Identify which cell holds the provided text, then report its [X, Y] central coordinate. 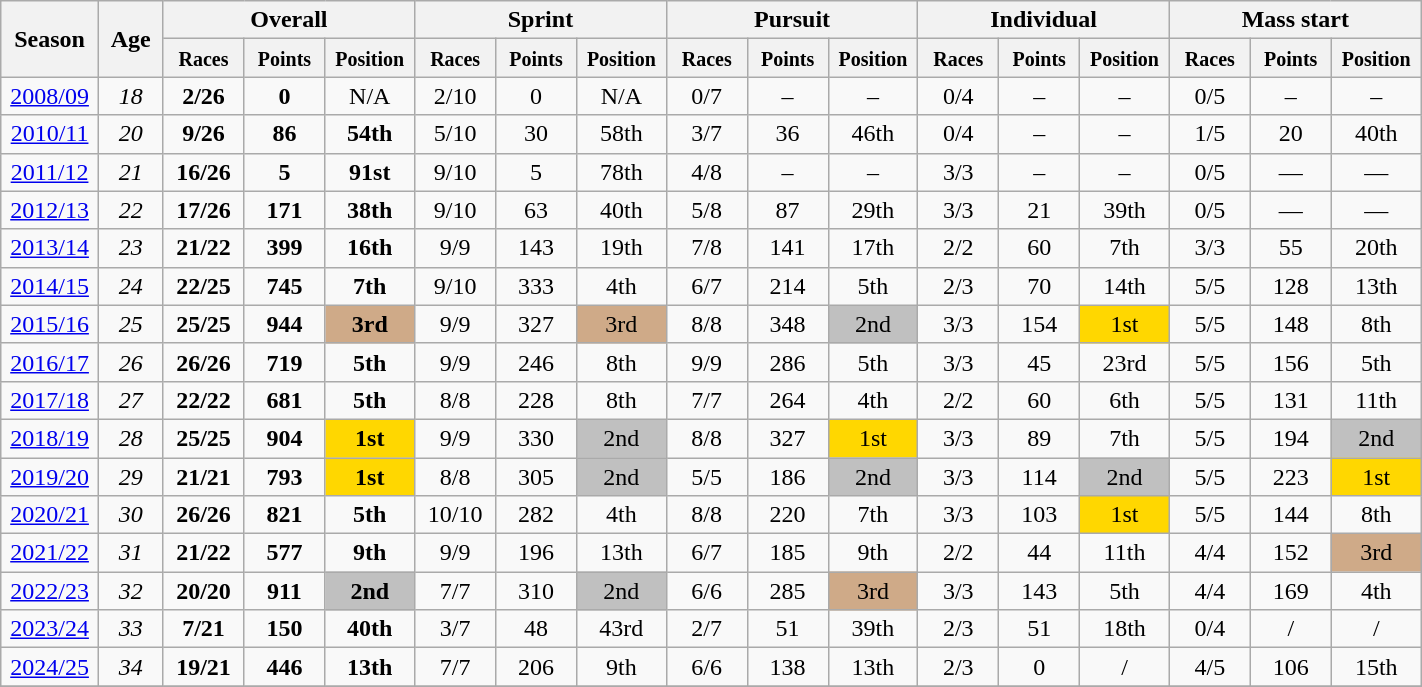
719 [284, 362]
5/10 [456, 134]
87 [788, 210]
Mass start [1295, 20]
171 [284, 210]
29th [873, 210]
25 [130, 324]
70 [1040, 286]
2017/18 [50, 400]
282 [536, 515]
34 [130, 667]
220 [788, 515]
21/21 [204, 477]
152 [1290, 553]
Age [130, 39]
18 [130, 96]
141 [788, 248]
Sprint [541, 20]
78th [621, 172]
246 [536, 362]
0/7 [706, 96]
2012/13 [50, 210]
9/26 [204, 134]
18th [1125, 629]
7/21 [204, 629]
22 [130, 210]
228 [536, 400]
2024/25 [50, 667]
4/5 [1210, 667]
131 [1290, 400]
2020/21 [50, 515]
745 [284, 286]
91st [370, 172]
4/8 [706, 172]
128 [1290, 286]
63 [536, 210]
23rd [1125, 362]
305 [536, 477]
2011/12 [50, 172]
206 [536, 667]
38th [370, 210]
86 [284, 134]
44 [1040, 553]
264 [788, 400]
185 [788, 553]
27 [130, 400]
10/10 [456, 515]
138 [788, 667]
103 [1040, 515]
2/26 [204, 96]
333 [536, 286]
793 [284, 477]
821 [284, 515]
2018/19 [50, 438]
23 [130, 248]
2008/09 [50, 96]
55 [1290, 248]
186 [788, 477]
150 [284, 629]
2015/16 [50, 324]
169 [1290, 591]
58th [621, 134]
6th [1125, 400]
194 [1290, 438]
5/8 [706, 210]
48 [536, 629]
31 [130, 553]
28 [130, 438]
577 [284, 553]
22/22 [204, 400]
1/5 [1210, 134]
286 [788, 362]
2016/17 [50, 362]
114 [1040, 477]
26 [130, 362]
Pursuit [792, 20]
32 [130, 591]
156 [1290, 362]
29 [130, 477]
19th [621, 248]
2010/11 [50, 134]
399 [284, 248]
17th [873, 248]
2013/14 [50, 248]
20th [1376, 248]
Individual [1044, 20]
2/7 [706, 629]
154 [1040, 324]
904 [284, 438]
106 [1290, 667]
7/8 [706, 248]
33 [130, 629]
24 [130, 286]
54th [370, 134]
214 [788, 286]
681 [284, 400]
43rd [621, 629]
Season [50, 39]
46th [873, 134]
446 [284, 667]
45 [1040, 362]
330 [536, 438]
15th [1376, 667]
148 [1290, 324]
36 [788, 134]
2/10 [456, 96]
144 [1290, 515]
20/20 [204, 591]
17/26 [204, 210]
944 [284, 324]
285 [788, 591]
2022/23 [50, 591]
310 [536, 591]
911 [284, 591]
348 [788, 324]
196 [536, 553]
Overall [289, 20]
2021/22 [50, 553]
223 [1290, 477]
19/21 [204, 667]
89 [1040, 438]
2014/15 [50, 286]
2023/24 [50, 629]
16th [370, 248]
22/25 [204, 286]
14th [1125, 286]
2019/20 [50, 477]
16/26 [204, 172]
